Locate the cell with the specified text and output its (x, y) center coordinate. 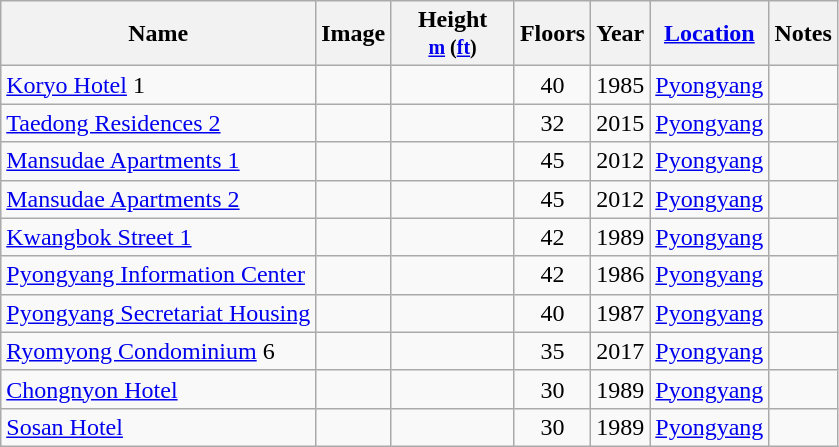
1987 (620, 313)
2017 (620, 351)
Pyongyang Secretariat Housing (158, 313)
Taedong Residences 2 (158, 123)
Name (158, 34)
Sosan Hotel (158, 427)
Mansudae Apartments 2 (158, 199)
Mansudae Apartments 1 (158, 161)
Location (710, 34)
35 (552, 351)
32 (552, 123)
Kwangbok Street 1 (158, 237)
2015 (620, 123)
1986 (620, 275)
Image (354, 34)
Ryomyong Condominium 6 (158, 351)
1985 (620, 85)
Chongnyon Hotel (158, 389)
Notes (803, 34)
Year (620, 34)
Koryo Hotel 1 (158, 85)
Floors (552, 34)
Pyongyang Information Center (158, 275)
Heightm (ft) (453, 34)
